From the cell containing the given text, extract its center point as [x, y] coordinate. 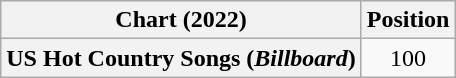
US Hot Country Songs (Billboard) [181, 58]
Chart (2022) [181, 20]
100 [408, 58]
Position [408, 20]
